Return (x, y) of the center of cell containing provided text 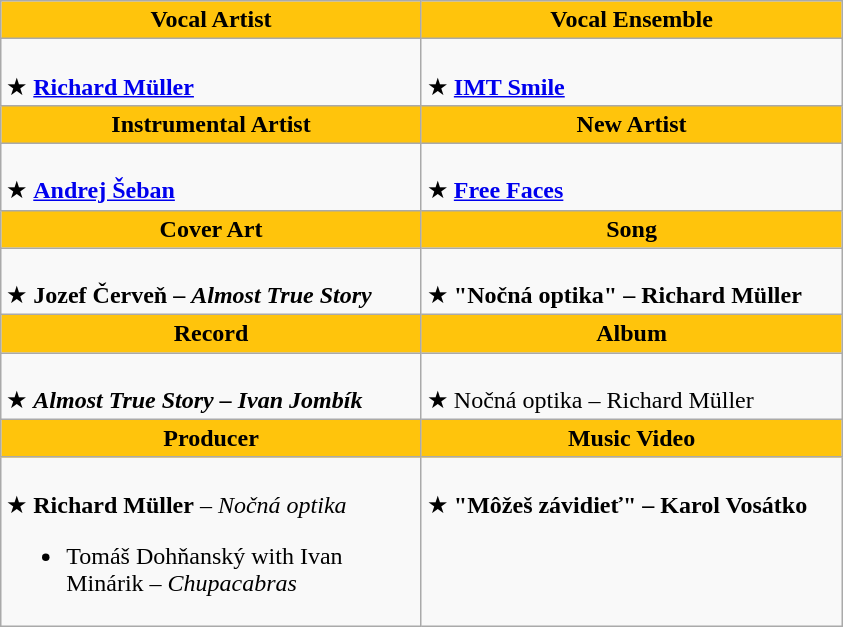
Music Video (632, 438)
★ Free Faces (632, 176)
★ Jozef Červeň – Almost True Story (212, 282)
Album (632, 334)
★ "Nočná optika" – Richard Müller (632, 282)
Vocal Artist (212, 20)
★ Andrej Šeban (212, 176)
★ IMT Smile (632, 72)
Cover Art (212, 229)
★ "Môžeš závidieť" – Karol Vosátko (632, 542)
★ Richard Müller (212, 72)
New Artist (632, 124)
Producer (212, 438)
★ Richard Müller – Nočná optika Tomáš Dohňanský with Ivan Minárik – Chupacabras (212, 542)
Instrumental Artist (212, 124)
★ Nočná optika – Richard Müller (632, 386)
Record (212, 334)
Song (632, 229)
Vocal Ensemble (632, 20)
★ Almost True Story – Ivan Jombík (212, 386)
